Pinpoint the cell where the given text exists, returning its (x, y) midpoint coordinate. 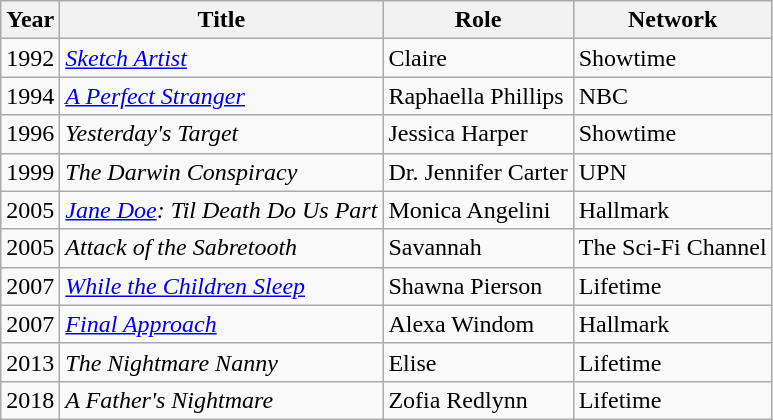
Sketch Artist (222, 58)
Attack of the Sabretooth (222, 248)
While the Children Sleep (222, 286)
Raphaella Phillips (478, 96)
1994 (30, 96)
NBC (672, 96)
The Sci-Fi Channel (672, 248)
Jessica Harper (478, 134)
1996 (30, 134)
Elise (478, 362)
The Darwin Conspiracy (222, 172)
A Father's Nightmare (222, 400)
Savannah (478, 248)
Final Approach (222, 324)
Dr. Jennifer Carter (478, 172)
Claire (478, 58)
Year (30, 20)
Network (672, 20)
2013 (30, 362)
Alexa Windom (478, 324)
Zofia Redlynn (478, 400)
Jane Doe: Til Death Do Us Part (222, 210)
Shawna Pierson (478, 286)
2018 (30, 400)
1992 (30, 58)
Title (222, 20)
Monica Angelini (478, 210)
UPN (672, 172)
1999 (30, 172)
A Perfect Stranger (222, 96)
Role (478, 20)
Yesterday's Target (222, 134)
The Nightmare Nanny (222, 362)
